Capture the cell that displays the provided text and extract its [x, y] central coordinate. 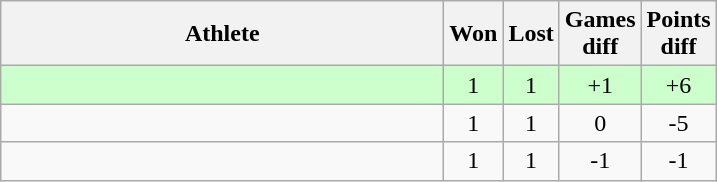
+6 [678, 85]
Won [474, 34]
+1 [600, 85]
Athlete [222, 34]
-5 [678, 123]
Pointsdiff [678, 34]
0 [600, 123]
Gamesdiff [600, 34]
Lost [531, 34]
